Locate the cell with the specified text and output its (X, Y) center coordinate. 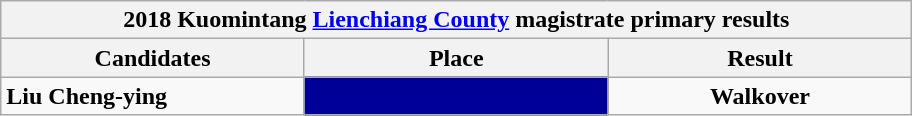
Result (760, 58)
Liu Cheng-ying (153, 96)
2018 Kuomintang Lienchiang County magistrate primary results (456, 20)
Candidates (153, 58)
Walkover (760, 96)
Place (456, 58)
